Return [X, Y] of the center of cell containing provided text 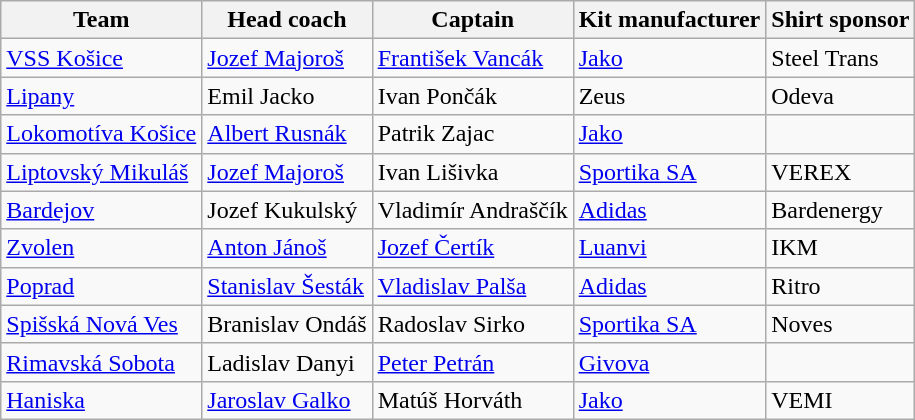
Albert Rusnák [287, 134]
Emil Jacko [287, 96]
Zeus [670, 96]
Haniska [102, 400]
Liptovský Mikuláš [102, 172]
Branislav Ondáš [287, 324]
Ivan Lišivka [472, 172]
Shirt sponsor [840, 20]
Noves [840, 324]
Lipany [102, 96]
Bardejov [102, 210]
Stanislav Šesták [287, 286]
Team [102, 20]
Vladislav Palša [472, 286]
Odeva [840, 96]
Head coach [287, 20]
Jozef Kukulský [287, 210]
Ladislav Danyi [287, 362]
Luanvi [670, 248]
Spišská Nová Ves [102, 324]
Jozef Čertík [472, 248]
Ritro [840, 286]
Givova [670, 362]
IKM [840, 248]
VEREX [840, 172]
Ivan Pončák [472, 96]
Peter Petrán [472, 362]
Patrik Zajac [472, 134]
Steel Trans [840, 58]
Matúš Horváth [472, 400]
Captain [472, 20]
VEMI [840, 400]
Zvolen [102, 248]
Poprad [102, 286]
Rimavská Sobota [102, 362]
Radoslav Sirko [472, 324]
Jaroslav Galko [287, 400]
VSS Košice [102, 58]
Vladimír Andraščík [472, 210]
Anton Jánoš [287, 248]
Bardenergy [840, 210]
František Vancák [472, 58]
Kit manufacturer [670, 20]
Lokomotíva Košice [102, 134]
